Detect which cell encompasses the target text, then output its (X, Y) center coordinate. 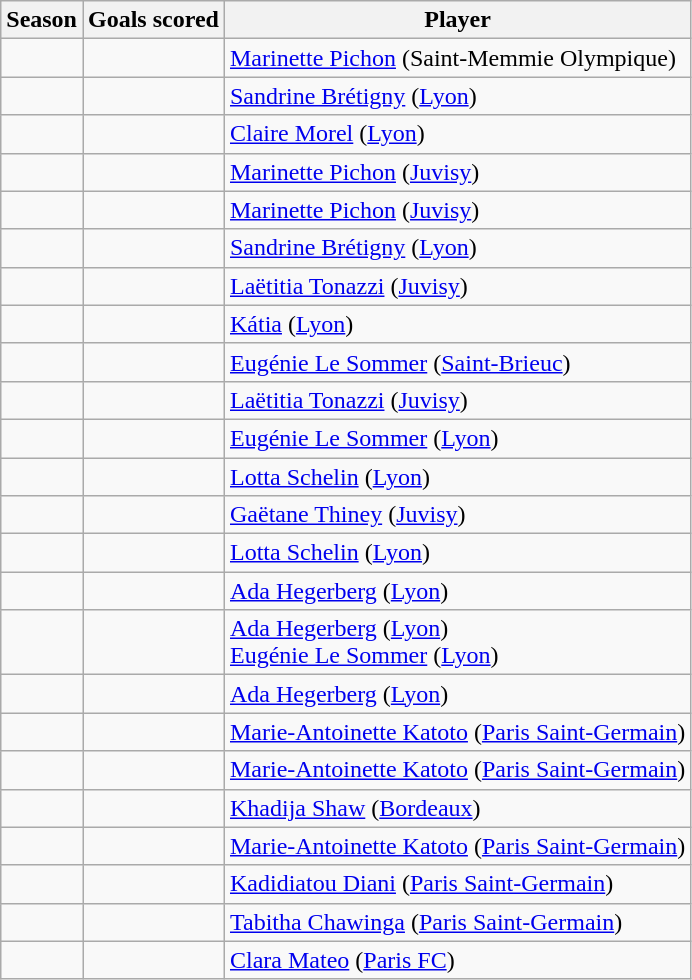
Khadija Shaw (Bordeaux) (457, 808)
Kadidiatou Diani (Paris Saint-Germain) (457, 884)
Kátia (Lyon) (457, 324)
Gaëtane Thiney (Juvisy) (457, 515)
Season (42, 20)
Goals scored (153, 20)
Eugénie Le Sommer (Saint-Brieuc) (457, 362)
Eugénie Le Sommer (Lyon) (457, 438)
Tabitha Chawinga (Paris Saint-Germain) (457, 922)
Clara Mateo (Paris FC) (457, 960)
Player (457, 20)
Marinette Pichon (Saint-Memmie Olympique) (457, 58)
Claire Morel (Lyon) (457, 134)
Ada Hegerberg (Lyon) Eugénie Le Sommer (Lyon) (457, 642)
